Scan for the cell matching the given text and deliver its (x, y) coordinate at center. 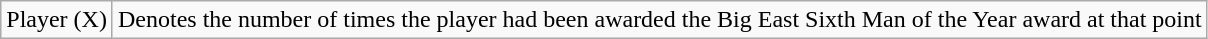
Denotes the number of times the player had been awarded the Big East Sixth Man of the Year award at that point (660, 20)
Player (X) (57, 20)
